Identify which cell holds the provided text, then report its [x, y] central coordinate. 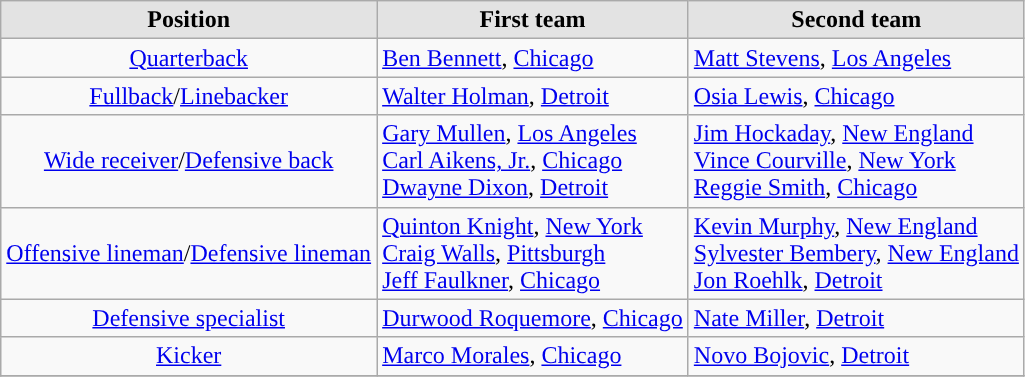
Kevin Murphy, New EnglandSylvester Bembery, New EnglandJon Roehlk, Detroit [856, 253]
Fullback/Linebacker [189, 96]
Wide receiver/Defensive back [189, 161]
Defensive specialist [189, 318]
Osia Lewis, Chicago [856, 96]
Position [189, 20]
Second team [856, 20]
Jim Hockaday, New EnglandVince Courville, New YorkReggie Smith, Chicago [856, 161]
Offensive lineman/Defensive lineman [189, 253]
Gary Mullen, Los AngelesCarl Aikens, Jr., ChicagoDwayne Dixon, Detroit [533, 161]
Walter Holman, Detroit [533, 96]
Durwood Roquemore, Chicago [533, 318]
Kicker [189, 356]
Quinton Knight, New YorkCraig Walls, PittsburghJeff Faulkner, Chicago [533, 253]
Ben Bennett, Chicago [533, 58]
Novo Bojovic, Detroit [856, 356]
Nate Miller, Detroit [856, 318]
Quarterback [189, 58]
Marco Morales, Chicago [533, 356]
First team [533, 20]
Matt Stevens, Los Angeles [856, 58]
